Find where the given text appears and provide that cell's center as [X, Y] coordinate. 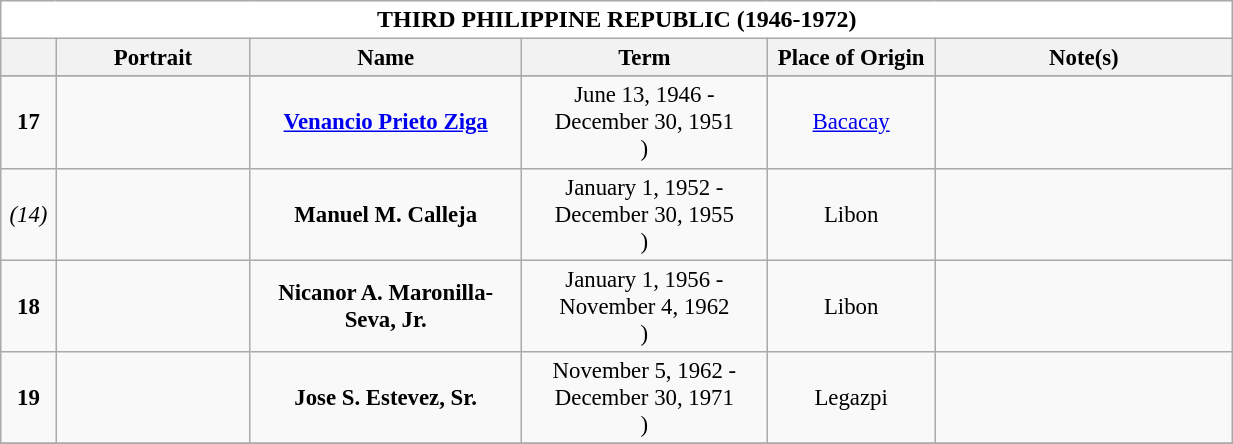
Manuel M. Calleja [386, 214]
Place of Origin [851, 58]
Venancio Prieto Ziga [386, 123]
Portrait [153, 58]
Name [386, 58]
Legazpi [851, 397]
Term [645, 58]
19 [28, 397]
17 [28, 123]
Note(s) [1084, 58]
Nicanor A. Maronilla-Seva, Jr. [386, 306]
18 [28, 306]
Jose S. Estevez, Sr. [386, 397]
Bacacay [851, 123]
June 13, 1946 - December 30, 1951 ) [645, 123]
(14) [28, 214]
November 5, 1962 - December 30, 1971 ) [645, 397]
January 1, 1956 - November 4, 1962 ) [645, 306]
January 1, 1952 - December 30, 1955 ) [645, 214]
THIRD PHILIPPINE REPUBLIC (1946-1972) [617, 20]
